Return (X, Y) of the center of cell containing provided text 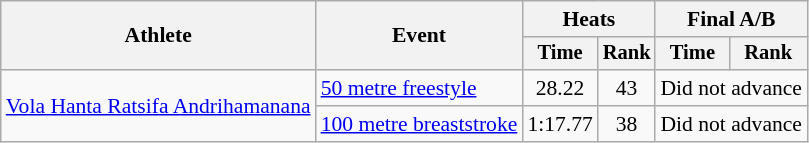
100 metre breaststroke (420, 124)
Athlete (158, 36)
Event (420, 36)
28.22 (560, 88)
1:17.77 (560, 124)
Vola Hanta Ratsifa Andrihamanana (158, 106)
43 (627, 88)
Final A/B (731, 19)
50 metre freestyle (420, 88)
38 (627, 124)
Heats (588, 19)
